Capture the cell that displays the provided text and extract its [X, Y] central coordinate. 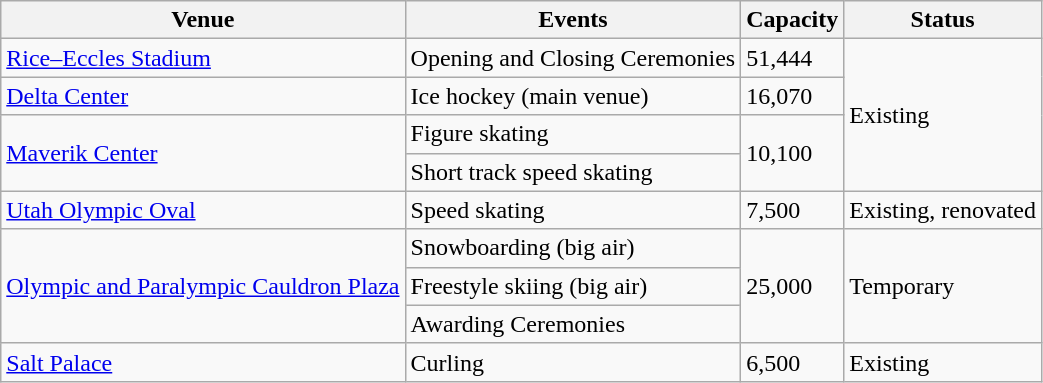
Curling [573, 362]
Delta Center [203, 96]
Salt Palace [203, 362]
Figure skating [573, 134]
Capacity [792, 20]
Status [943, 20]
Awarding Ceremonies [573, 324]
16,070 [792, 96]
25,000 [792, 286]
Ice hockey (main venue) [573, 96]
Rice–Eccles Stadium [203, 58]
Freestyle skiing (big air) [573, 286]
Temporary [943, 286]
6,500 [792, 362]
Snowboarding (big air) [573, 248]
Speed skating [573, 210]
51,444 [792, 58]
Short track speed skating [573, 172]
Olympic and Paralympic Cauldron Plaza [203, 286]
Existing, renovated [943, 210]
Maverik Center [203, 153]
10,100 [792, 153]
Events [573, 20]
Venue [203, 20]
Opening and Closing Ceremonies [573, 58]
7,500 [792, 210]
Utah Olympic Oval [203, 210]
